Determine the (X, Y) coordinate at the center of the cell enclosing the given text.  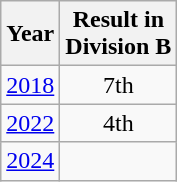
Year (30, 34)
4th (118, 123)
2024 (30, 161)
Result inDivision B (118, 34)
7th (118, 85)
2018 (30, 85)
2022 (30, 123)
